Locate the cell with the specified text and output its [x, y] center coordinate. 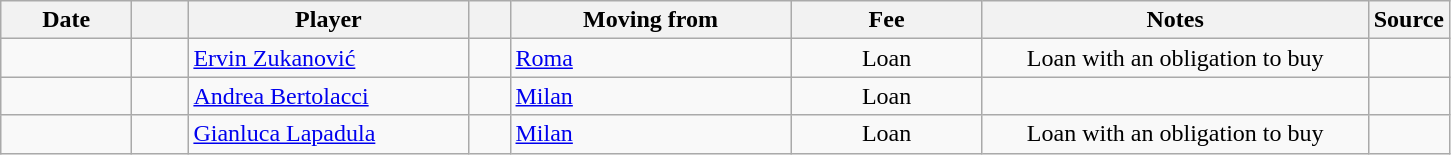
Ervin Zukanović [328, 58]
Moving from [650, 20]
Roma [650, 58]
Notes [1175, 20]
Gianluca Lapadula [328, 134]
Fee [886, 20]
Date [66, 20]
Player [328, 20]
Source [1408, 20]
Andrea Bertolacci [328, 96]
